Locate the cell with the specified text and output its [x, y] center coordinate. 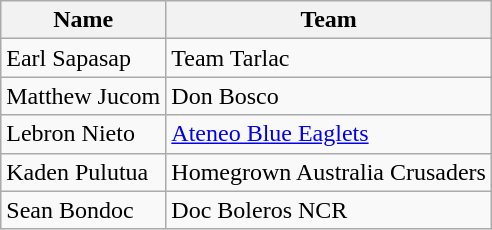
Team Tarlac [329, 58]
Earl Sapasap [84, 58]
Lebron Nieto [84, 134]
Team [329, 20]
Homegrown Australia Crusaders [329, 172]
Kaden Pulutua [84, 172]
Name [84, 20]
Don Bosco [329, 96]
Sean Bondoc [84, 210]
Ateneo Blue Eaglets [329, 134]
Matthew Jucom [84, 96]
Doc Boleros NCR [329, 210]
